Return the [x, y] coordinate for the center point of the cell that contains the specified text.  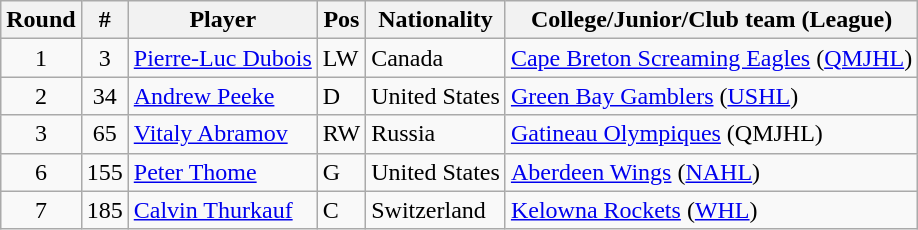
College/Junior/Club team (League) [711, 20]
Pos [341, 20]
Canada [436, 58]
7 [41, 210]
Andrew Peeke [222, 96]
185 [104, 210]
155 [104, 172]
6 [41, 172]
34 [104, 96]
Peter Thome [222, 172]
Pierre-Luc Dubois [222, 58]
Switzerland [436, 210]
G [341, 172]
D [341, 96]
Player [222, 20]
Russia [436, 134]
1 [41, 58]
Vitaly Abramov [222, 134]
Green Bay Gamblers (USHL) [711, 96]
2 [41, 96]
# [104, 20]
RW [341, 134]
Nationality [436, 20]
Gatineau Olympiques (QMJHL) [711, 134]
65 [104, 134]
Kelowna Rockets (WHL) [711, 210]
Calvin Thurkauf [222, 210]
C [341, 210]
LW [341, 58]
Cape Breton Screaming Eagles (QMJHL) [711, 58]
Round [41, 20]
Aberdeen Wings (NAHL) [711, 172]
